Provide the (X, Y) coordinate of the cell's center where the given text is located.  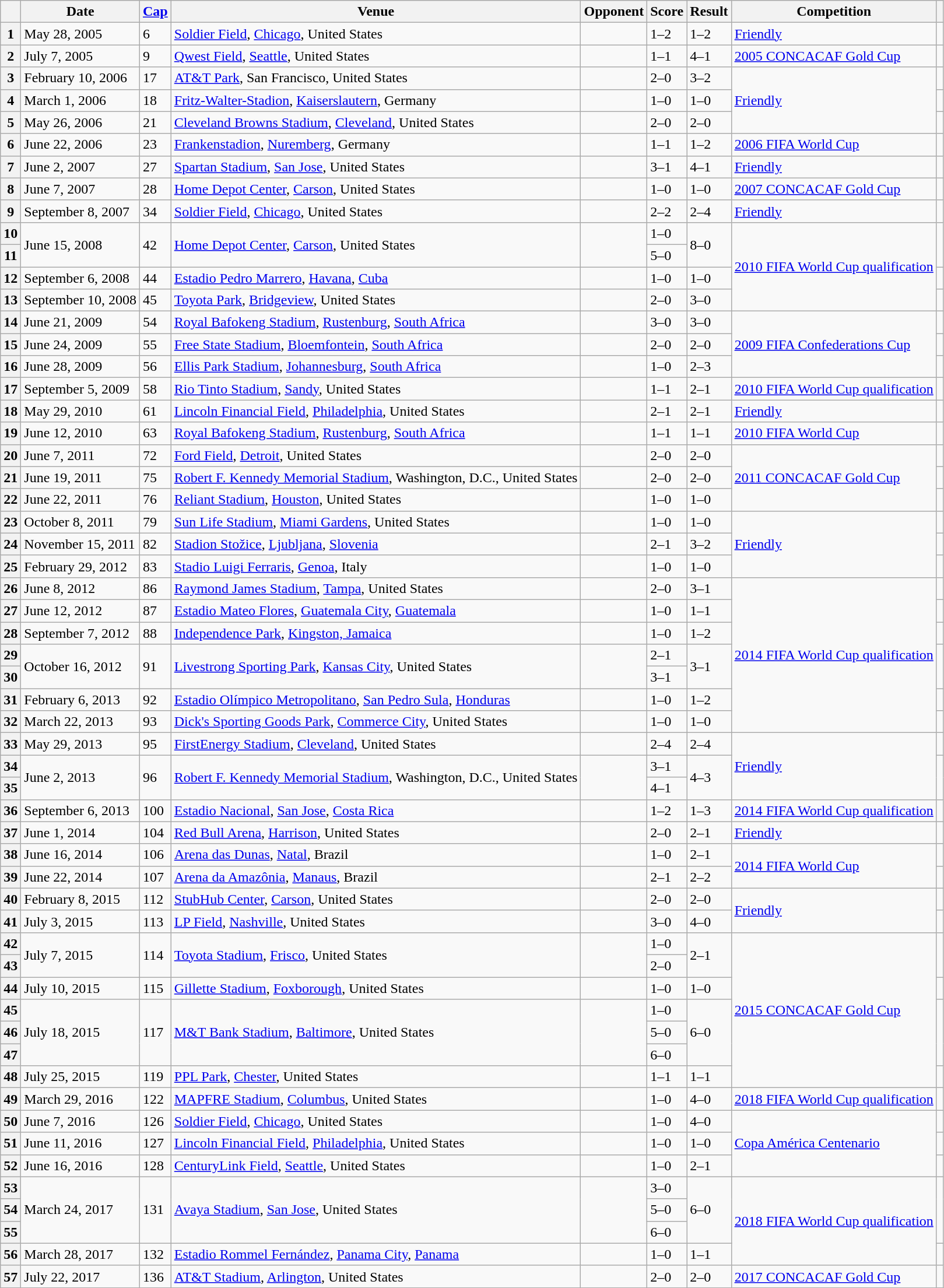
June 1, 2014 (80, 833)
20 (10, 455)
Arena das Dunas, Natal, Brazil (376, 855)
37 (10, 833)
31 (10, 700)
82 (156, 544)
57 (10, 1276)
19 (10, 433)
41 (10, 921)
127 (156, 1143)
June 2, 2007 (80, 167)
March 28, 2017 (80, 1254)
92 (156, 700)
8 (10, 189)
September 10, 2008 (80, 300)
May 28, 2005 (80, 34)
June 16, 2014 (80, 855)
June 2, 2013 (80, 777)
136 (156, 1276)
35 (10, 788)
36 (10, 810)
February 10, 2006 (80, 78)
CenturyLink Field, Seattle, United States (376, 1166)
2017 CONCACAF Gold Cup (834, 1276)
June 22, 2006 (80, 145)
Result (709, 12)
Estadio Mateo Flores, Guatemala City, Guatemala (376, 610)
72 (156, 455)
58 (156, 389)
86 (156, 588)
46 (10, 1033)
2015 CONCACAF Gold Cup (834, 1010)
2014 FIFA World Cup (834, 866)
26 (10, 588)
24 (10, 544)
53 (10, 1188)
June 24, 2009 (80, 345)
119 (156, 1077)
June 22, 2011 (80, 500)
114 (156, 954)
107 (156, 877)
July 7, 2005 (80, 56)
33 (10, 744)
128 (156, 1166)
76 (156, 500)
1 (10, 34)
Gillette Stadium, Foxborough, United States (376, 988)
May 26, 2006 (80, 122)
Ellis Park Stadium, Johannesburg, South Africa (376, 367)
October 8, 2011 (80, 522)
88 (156, 633)
March 24, 2017 (80, 1210)
106 (156, 855)
48 (10, 1077)
June 8, 2012 (80, 588)
February 6, 2013 (80, 700)
September 8, 2007 (80, 211)
40 (10, 899)
September 5, 2009 (80, 389)
Rio Tinto Stadium, Sandy, United States (376, 389)
11 (10, 255)
96 (156, 777)
13 (10, 300)
2005 CONCACAF Gold Cup (834, 56)
4–3 (709, 777)
95 (156, 744)
38 (10, 855)
MAPFRE Stadium, Columbus, United States (376, 1099)
June 22, 2014 (80, 877)
Estadio Olímpico Metropolitano, San Pedro Sula, Honduras (376, 700)
Toyota Stadium, Frisco, United States (376, 954)
2009 FIFA Confederations Cup (834, 345)
Copa América Centenario (834, 1143)
12 (10, 278)
51 (10, 1143)
Toyota Park, Bridgeview, United States (376, 300)
March 22, 2013 (80, 722)
September 7, 2012 (80, 633)
29 (10, 655)
Competition (834, 12)
117 (156, 1033)
2011 CONCACAF Gold Cup (834, 478)
September 6, 2013 (80, 810)
Free State Stadium, Bloemfontein, South Africa (376, 345)
7 (10, 167)
52 (10, 1166)
2010 FIFA World Cup (834, 433)
March 29, 2016 (80, 1099)
Stadio Luigi Ferraris, Genoa, Italy (376, 566)
June 16, 2016 (80, 1166)
July 3, 2015 (80, 921)
15 (10, 345)
Estadio Rommel Fernández, Panama City, Panama (376, 1254)
February 29, 2012 (80, 566)
October 16, 2012 (80, 666)
AT&T Park, San Francisco, United States (376, 78)
July 22, 2017 (80, 1276)
30 (10, 678)
June 19, 2011 (80, 478)
Arena da Amazônia, Manaus, Brazil (376, 877)
Independence Park, Kingston, Jamaica (376, 633)
Ford Field, Detroit, United States (376, 455)
43 (10, 966)
Sun Life Stadium, Miami Gardens, United States (376, 522)
Dick's Sporting Goods Park, Commerce City, United States (376, 722)
June 12, 2010 (80, 433)
Date (80, 12)
113 (156, 921)
June 7, 2007 (80, 189)
Avaya Stadium, San Jose, United States (376, 1210)
115 (156, 988)
Estadio Pedro Marrero, Havana, Cuba (376, 278)
June 12, 2012 (80, 610)
July 10, 2015 (80, 988)
June 15, 2008 (80, 244)
132 (156, 1254)
Fritz-Walter-Stadion, Kaiserslautern, Germany (376, 100)
LP Field, Nashville, United States (376, 921)
5 (10, 122)
July 7, 2015 (80, 954)
June 21, 2009 (80, 322)
8–0 (709, 244)
Venue (376, 12)
2006 FIFA World Cup (834, 145)
91 (156, 666)
Stadion Stožice, Ljubljana, Slovenia (376, 544)
22 (10, 500)
PPL Park, Chester, United States (376, 1077)
79 (156, 522)
Estadio Nacional, San Jose, Costa Rica (376, 810)
131 (156, 1210)
FirstEnergy Stadium, Cleveland, United States (376, 744)
49 (10, 1099)
3 (10, 78)
StubHub Center, Carson, United States (376, 899)
126 (156, 1121)
2–3 (709, 367)
Spartan Stadium, San Jose, United States (376, 167)
AT&T Stadium, Arlington, United States (376, 1276)
Cleveland Browns Stadium, Cleveland, United States (376, 122)
Score (667, 12)
25 (10, 566)
2 (10, 56)
4 (10, 100)
November 15, 2011 (80, 544)
Frankenstadion, Nuremberg, Germany (376, 145)
June 11, 2016 (80, 1143)
May 29, 2013 (80, 744)
16 (10, 367)
Livestrong Sporting Park, Kansas City, United States (376, 666)
Red Bull Arena, Harrison, United States (376, 833)
February 8, 2015 (80, 899)
83 (156, 566)
Raymond James Stadium, Tampa, United States (376, 588)
March 1, 2006 (80, 100)
39 (10, 877)
September 6, 2008 (80, 278)
100 (156, 810)
50 (10, 1121)
2007 CONCACAF Gold Cup (834, 189)
10 (10, 233)
93 (156, 722)
Qwest Field, Seattle, United States (376, 56)
32 (10, 722)
June 7, 2011 (80, 455)
Cap (156, 12)
61 (156, 411)
Reliant Stadium, Houston, United States (376, 500)
112 (156, 899)
14 (10, 322)
July 18, 2015 (80, 1033)
63 (156, 433)
47 (10, 1055)
May 29, 2010 (80, 411)
104 (156, 833)
June 28, 2009 (80, 367)
Opponent (614, 12)
June 7, 2016 (80, 1121)
July 25, 2015 (80, 1077)
87 (156, 610)
M&T Bank Stadium, Baltimore, United States (376, 1033)
122 (156, 1099)
1–3 (709, 810)
75 (156, 478)
